Detect which cell encompasses the target text, then output its [x, y] center coordinate. 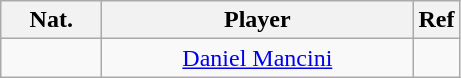
Player [258, 20]
Nat. [52, 20]
Ref [436, 20]
Daniel Mancini [258, 58]
